Output the [X, Y] coordinate of the center of the cell containing the given text.  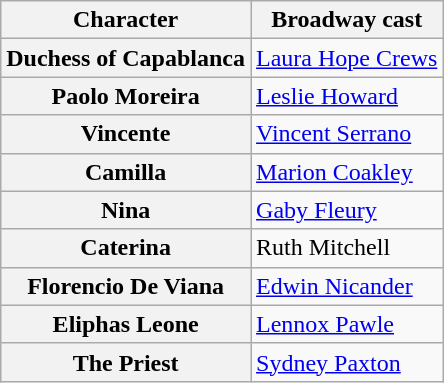
Lennox Pawle [347, 324]
Gaby Fleury [347, 210]
Vincent Serrano [347, 134]
The Priest [126, 362]
Laura Hope Crews [347, 58]
Marion Coakley [347, 172]
Paolo Moreira [126, 96]
Camilla [126, 172]
Sydney Paxton [347, 362]
Caterina [126, 248]
Duchess of Capablanca [126, 58]
Ruth Mitchell [347, 248]
Character [126, 20]
Vincente [126, 134]
Nina [126, 210]
Eliphas Leone [126, 324]
Florencio De Viana [126, 286]
Broadway cast [347, 20]
Edwin Nicander [347, 286]
Leslie Howard [347, 96]
